For the text-containing cell, return its midpoint in (x, y) coordinate format. 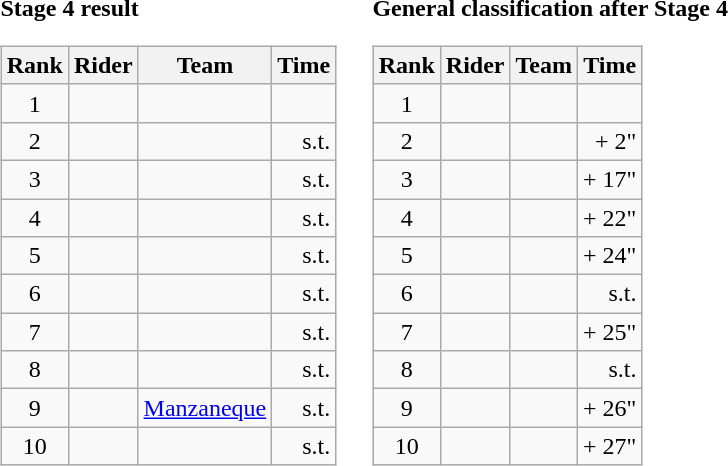
+ 2" (610, 141)
+ 26" (610, 408)
Manzaneque (205, 408)
+ 24" (610, 256)
+ 17" (610, 179)
+ 25" (610, 332)
+ 22" (610, 217)
+ 27" (610, 446)
